Detect which cell encompasses the target text, then output its (x, y) center coordinate. 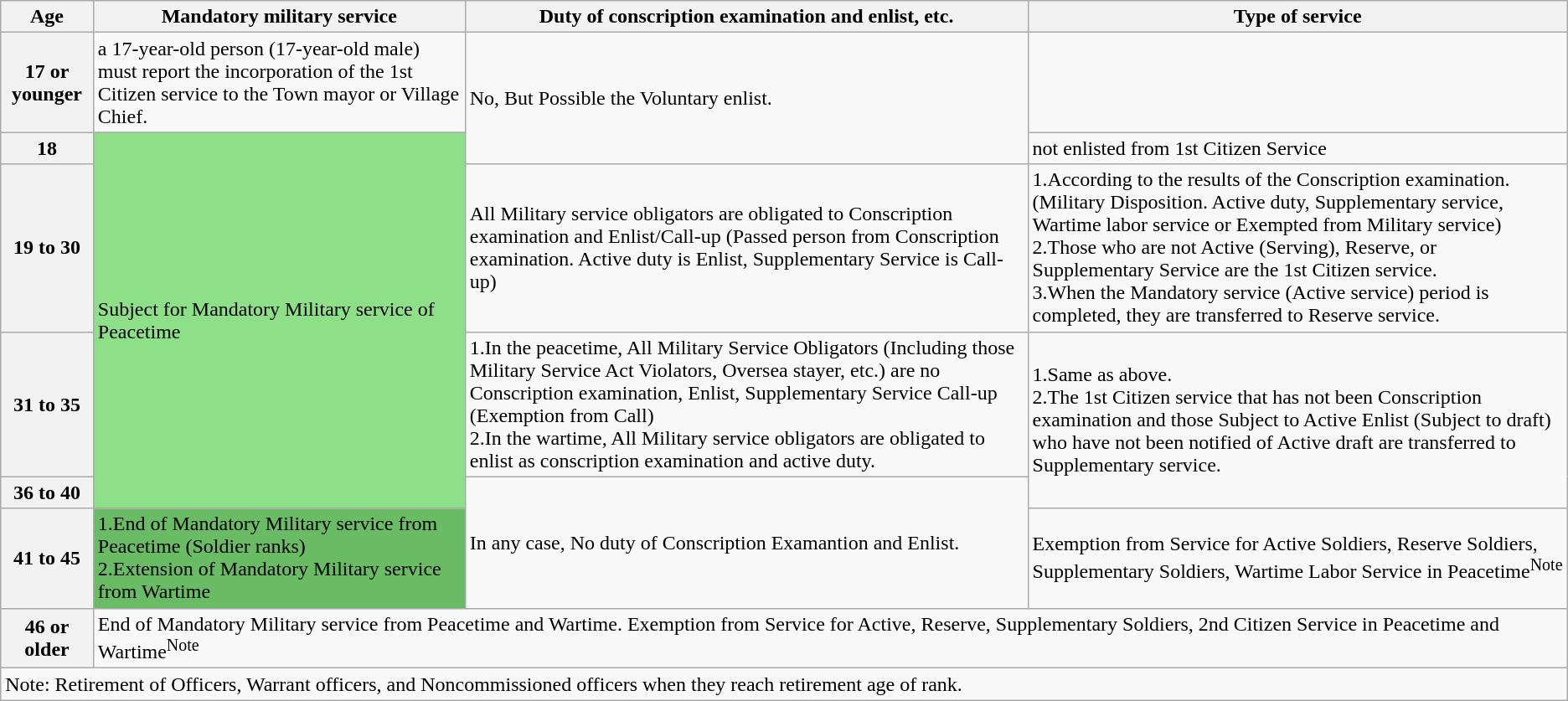
17 or younger (47, 82)
Age (47, 17)
36 to 40 (47, 492)
18 (47, 148)
Mandatory military service (279, 17)
not enlisted from 1st Citizen Service (1297, 148)
46 or older (47, 638)
1.End of Mandatory Military service from Peacetime (Soldier ranks)2.Extension of Mandatory Military service from Wartime (279, 558)
No, But Possible the Voluntary enlist. (746, 99)
Duty of conscription examination and enlist, etc. (746, 17)
In any case, No duty of Conscription Examantion and Enlist. (746, 543)
a 17-year-old person (17-year-old male) must report the incorporation of the 1st Citizen service to the Town mayor or Village Chief. (279, 82)
Exemption from Service for Active Soldiers, Reserve Soldiers, Supplementary Soldiers, Wartime Labor Service in PeacetimeNote (1297, 558)
Subject for Mandatory Military service of Peacetime (279, 320)
Note: Retirement of Officers, Warrant officers, and Noncommissioned officers when they reach retirement age of rank. (784, 684)
41 to 45 (47, 558)
31 to 35 (47, 404)
Type of service (1297, 17)
19 to 30 (47, 248)
